Determine the (x, y) coordinate at the center of the cell enclosing the given text.  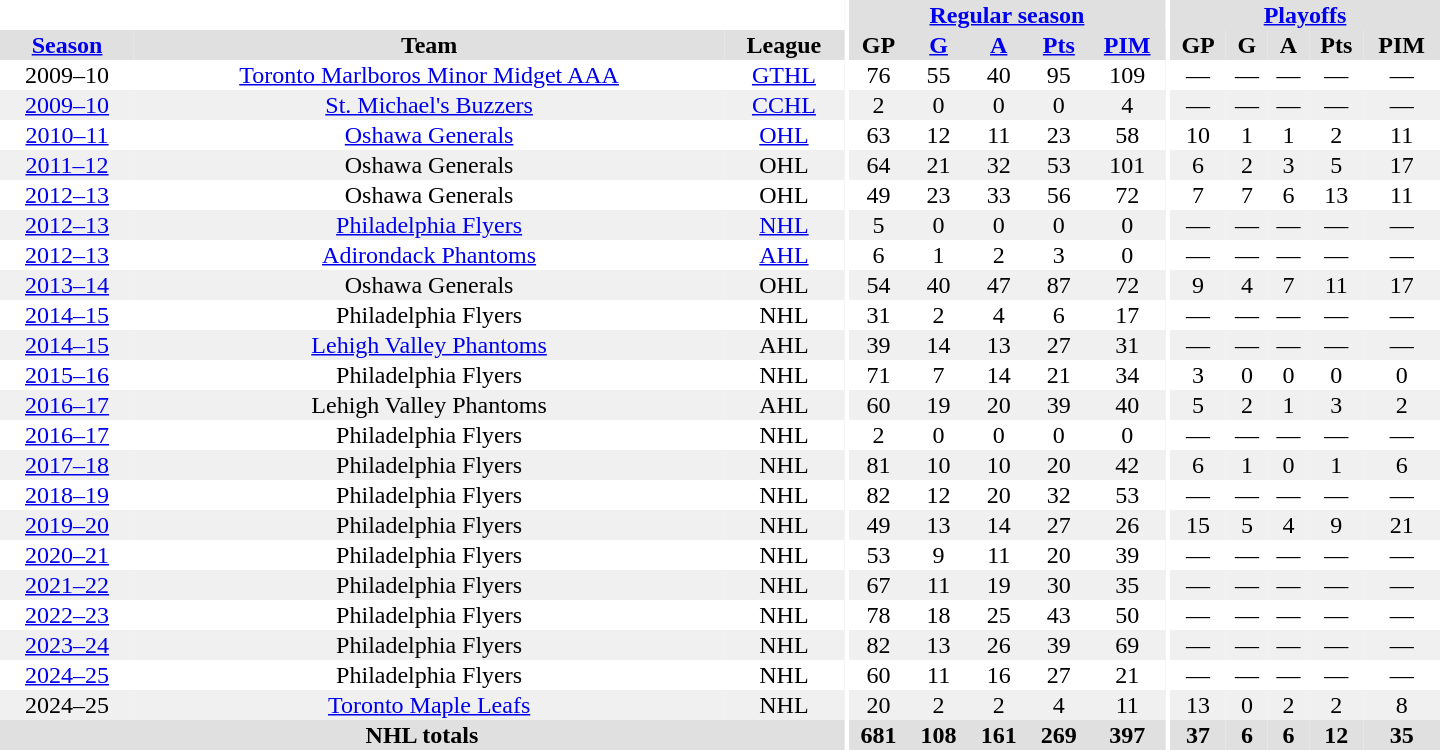
87 (1059, 285)
37 (1198, 735)
397 (1128, 735)
St. Michael's Buzzers (429, 105)
2013–14 (67, 285)
269 (1059, 735)
25 (999, 615)
2011–12 (67, 165)
Regular season (1006, 15)
18 (939, 615)
2020–21 (67, 555)
16 (999, 675)
2015–16 (67, 375)
67 (878, 585)
76 (878, 75)
Playoffs (1305, 15)
League (784, 45)
33 (999, 195)
109 (1128, 75)
Adirondack Phantoms (429, 255)
64 (878, 165)
8 (1402, 705)
56 (1059, 195)
71 (878, 375)
34 (1128, 375)
101 (1128, 165)
55 (939, 75)
161 (999, 735)
81 (878, 465)
54 (878, 285)
15 (1198, 525)
681 (878, 735)
CCHL (784, 105)
2017–18 (67, 465)
2022–23 (67, 615)
42 (1128, 465)
2010–11 (67, 135)
63 (878, 135)
58 (1128, 135)
Toronto Maple Leafs (429, 705)
50 (1128, 615)
47 (999, 285)
Toronto Marlboros Minor Midget AAA (429, 75)
43 (1059, 615)
Season (67, 45)
69 (1128, 645)
2019–20 (67, 525)
GTHL (784, 75)
108 (939, 735)
95 (1059, 75)
Team (429, 45)
2018–19 (67, 495)
78 (878, 615)
30 (1059, 585)
NHL totals (422, 735)
2023–24 (67, 645)
2021–22 (67, 585)
